Provide the (x, y) coordinate of the cell's center where the given text is located.  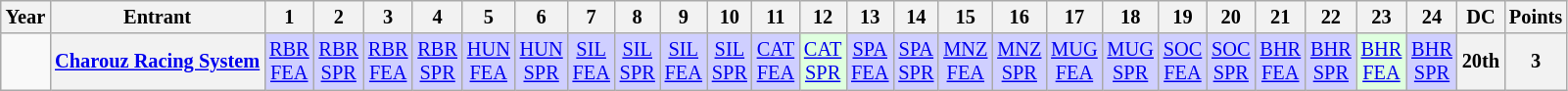
20 (1230, 17)
15 (966, 17)
13 (870, 17)
MUGFEA (1073, 62)
SPASPR (916, 62)
14 (916, 17)
2 (339, 17)
6 (542, 17)
CATSPR (823, 62)
Year (25, 17)
Charouz Racing System (157, 62)
16 (1019, 17)
1 (289, 17)
21 (1280, 17)
23 (1382, 17)
22 (1331, 17)
9 (684, 17)
SOCFEA (1183, 62)
20th (1481, 62)
12 (823, 17)
MNZSPR (1019, 62)
CATFEA (776, 62)
17 (1073, 17)
MUGSPR (1130, 62)
11 (776, 17)
4 (437, 17)
DC (1481, 17)
SPAFEA (870, 62)
HUNFEA (489, 62)
Entrant (157, 17)
7 (592, 17)
19 (1183, 17)
MNZFEA (966, 62)
Points (1536, 17)
SOCSPR (1230, 62)
5 (489, 17)
18 (1130, 17)
24 (1432, 17)
8 (638, 17)
10 (730, 17)
HUNSPR (542, 62)
